Detect which cell encompasses the target text, then output its [X, Y] center coordinate. 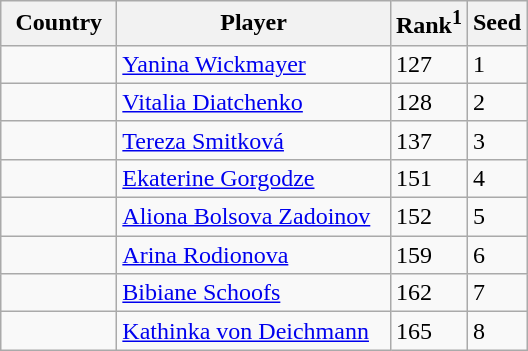
4 [496, 178]
6 [496, 255]
Rank1 [428, 24]
Kathinka von Deichmann [254, 331]
1 [496, 64]
Bibiane Schoofs [254, 293]
Vitalia Diatchenko [254, 102]
3 [496, 140]
Seed [496, 24]
5 [496, 217]
2 [496, 102]
162 [428, 293]
Ekaterine Gorgodze [254, 178]
137 [428, 140]
Tereza Smitková [254, 140]
151 [428, 178]
7 [496, 293]
Arina Rodionova [254, 255]
165 [428, 331]
152 [428, 217]
128 [428, 102]
127 [428, 64]
159 [428, 255]
Yanina Wickmayer [254, 64]
Aliona Bolsova Zadoinov [254, 217]
Player [254, 24]
8 [496, 331]
Country [59, 24]
